Output the (X, Y) coordinate of the center of the cell containing the given text.  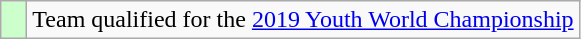
Team qualified for the 2019 Youth World Championship (303, 20)
